From the cell containing the given text, extract its center point as [x, y] coordinate. 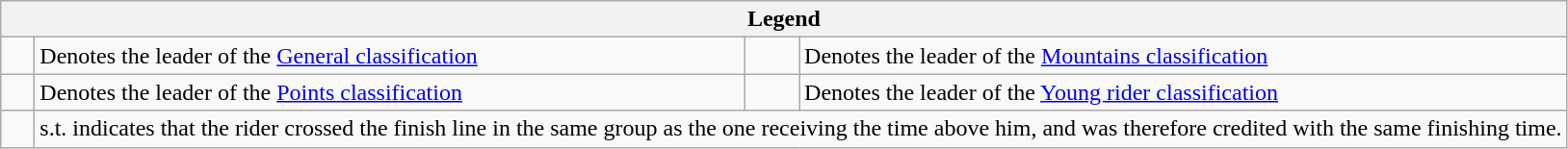
Denotes the leader of the Young rider classification [1184, 92]
Denotes the leader of the Mountains classification [1184, 56]
Legend [784, 19]
Denotes the leader of the General classification [390, 56]
Denotes the leader of the Points classification [390, 92]
